Detect which cell encompasses the target text, then output its [X, Y] center coordinate. 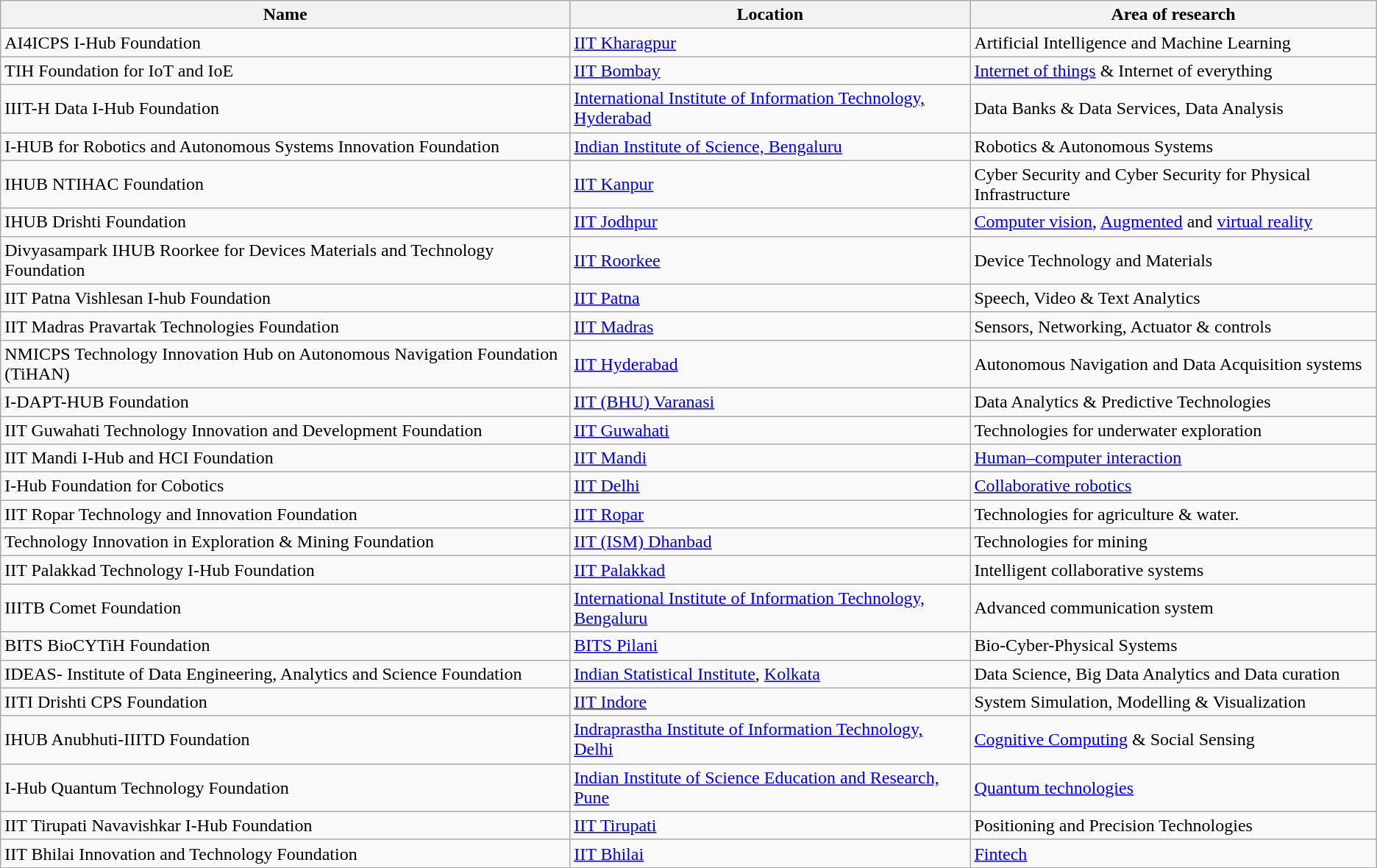
IIT Mandi I-Hub and HCI Foundation [285, 458]
IIIT-H Data I-Hub Foundation [285, 109]
System Simulation, Modelling & Visualization [1173, 702]
Data Banks & Data Services, Data Analysis [1173, 109]
IIT Hyderabad [770, 363]
BITS BioCYTiH Foundation [285, 646]
IIT Palakkad Technology I-Hub Foundation [285, 570]
IIT Jodhpur [770, 222]
Bio-Cyber-Physical Systems [1173, 646]
IIT Madras [770, 326]
IIT Tirupati [770, 825]
IIT Patna [770, 298]
I-DAPT-HUB Foundation [285, 402]
IHUB Drishti Foundation [285, 222]
Collaborative robotics [1173, 486]
IIT Delhi [770, 486]
Internet of things & Internet of everything [1173, 71]
AI4ICPS I-Hub Foundation [285, 43]
Quantum technologies [1173, 787]
Cognitive Computing & Social Sensing [1173, 740]
IIT Ropar [770, 514]
TIH Foundation for IoT and IoE [285, 71]
Technology Innovation in Exploration & Mining Foundation [285, 542]
IHUB Anubhuti-IIITD Foundation [285, 740]
Advanced communication system [1173, 608]
IIT Kharagpur [770, 43]
Sensors, Networking, Actuator & controls [1173, 326]
Name [285, 15]
IIT Guwahati Technology Innovation and Development Foundation [285, 430]
IIT Mandi [770, 458]
IIT (ISM) Dhanbad [770, 542]
Cyber Security and Cyber Security for Physical Infrastructure [1173, 184]
IIT Kanpur [770, 184]
Divyasampark IHUB Roorkee for Devices Materials and Technology Foundation [285, 260]
Area of research [1173, 15]
Human–computer interaction [1173, 458]
IIT Tirupati Navavishkar I-Hub Foundation [285, 825]
Autonomous Navigation and Data Acquisition systems [1173, 363]
Indian Statistical Institute, Kolkata [770, 674]
Intelligent collaborative systems [1173, 570]
Indian Institute of Science Education and Research, Pune [770, 787]
IIT Patna Vishlesan I-hub Foundation [285, 298]
IIT Bombay [770, 71]
IIITB Comet Foundation [285, 608]
Speech, Video & Text Analytics [1173, 298]
Technologies for mining [1173, 542]
Technologies for underwater exploration [1173, 430]
I-Hub Foundation for Cobotics [285, 486]
I-HUB for Robotics and Autonomous Systems Innovation Foundation [285, 146]
IIT (BHU) Varanasi [770, 402]
IIT Roorkee [770, 260]
Device Technology and Materials [1173, 260]
IIT Bhilai Innovation and Technology Foundation [285, 853]
I-Hub Quantum Technology Foundation [285, 787]
IIT Madras Pravartak Technologies Foundation [285, 326]
Indian Institute of Science, Bengaluru [770, 146]
Data Science, Big Data Analytics and Data curation [1173, 674]
IDEAS- Institute of Data Engineering, Analytics and Science Foundation [285, 674]
Fintech [1173, 853]
Location [770, 15]
IIT Palakkad [770, 570]
IIT Ropar Technology and Innovation Foundation [285, 514]
Robotics & Autonomous Systems [1173, 146]
IIT Guwahati [770, 430]
Computer vision, Augmented and virtual reality [1173, 222]
Technologies for agriculture & water. [1173, 514]
IHUB NTIHAC Foundation [285, 184]
IIT Bhilai [770, 853]
Indraprastha Institute of Information Technology, Delhi [770, 740]
International Institute of Information Technology, Bengaluru [770, 608]
IIT Indore [770, 702]
IITI Drishti CPS Foundation [285, 702]
Data Analytics & Predictive Technologies [1173, 402]
BITS Pilani [770, 646]
NMICPS Technology Innovation Hub on Autonomous Navigation Foundation (TiHAN) [285, 363]
Artificial Intelligence and Machine Learning [1173, 43]
Positioning and Precision Technologies [1173, 825]
International Institute of Information Technology, Hyderabad [770, 109]
